Search for the cell housing the specified text and yield its [X, Y] center coordinate. 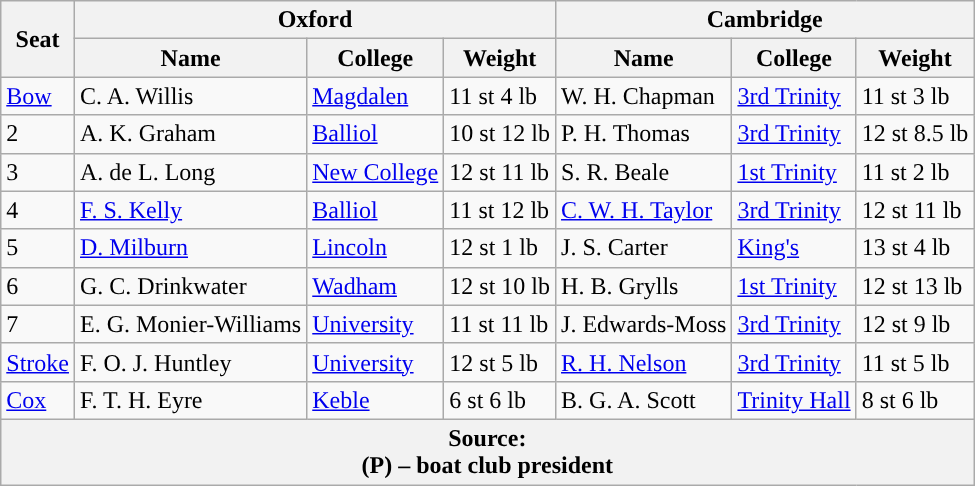
8 st 6 lb [915, 400]
New College [376, 172]
D. Milburn [190, 248]
12 st 1 lb [500, 248]
J. S. Carter [644, 248]
A. K. Graham [190, 134]
11 st 11 lb [500, 324]
Stroke [38, 362]
3 [38, 172]
E. G. Monier-Williams [190, 324]
C. A. Willis [190, 96]
B. G. A. Scott [644, 400]
H. B. Grylls [644, 286]
R. H. Nelson [644, 362]
W. H. Chapman [644, 96]
King's [794, 248]
7 [38, 324]
12 st 8.5 lb [915, 134]
6 [38, 286]
Oxford [314, 20]
11 st 3 lb [915, 96]
12 st 13 lb [915, 286]
11 st 2 lb [915, 172]
J. Edwards-Moss [644, 324]
12 st 5 lb [500, 362]
F. S. Kelly [190, 210]
11 st 4 lb [500, 96]
13 st 4 lb [915, 248]
10 st 12 lb [500, 134]
Trinity Hall [794, 400]
Source:(P) – boat club president [488, 452]
11 st 12 lb [500, 210]
Cambridge [765, 20]
F. O. J. Huntley [190, 362]
12 st 10 lb [500, 286]
A. de L. Long [190, 172]
5 [38, 248]
G. C. Drinkwater [190, 286]
Wadham [376, 286]
4 [38, 210]
P. H. Thomas [644, 134]
C. W. H. Taylor [644, 210]
Cox [38, 400]
Lincoln [376, 248]
11 st 5 lb [915, 362]
2 [38, 134]
S. R. Beale [644, 172]
Seat [38, 39]
12 st 9 lb [915, 324]
Keble [376, 400]
Magdalen [376, 96]
6 st 6 lb [500, 400]
Bow [38, 96]
F. T. H. Eyre [190, 400]
